Return (x, y) of the center of cell containing provided text 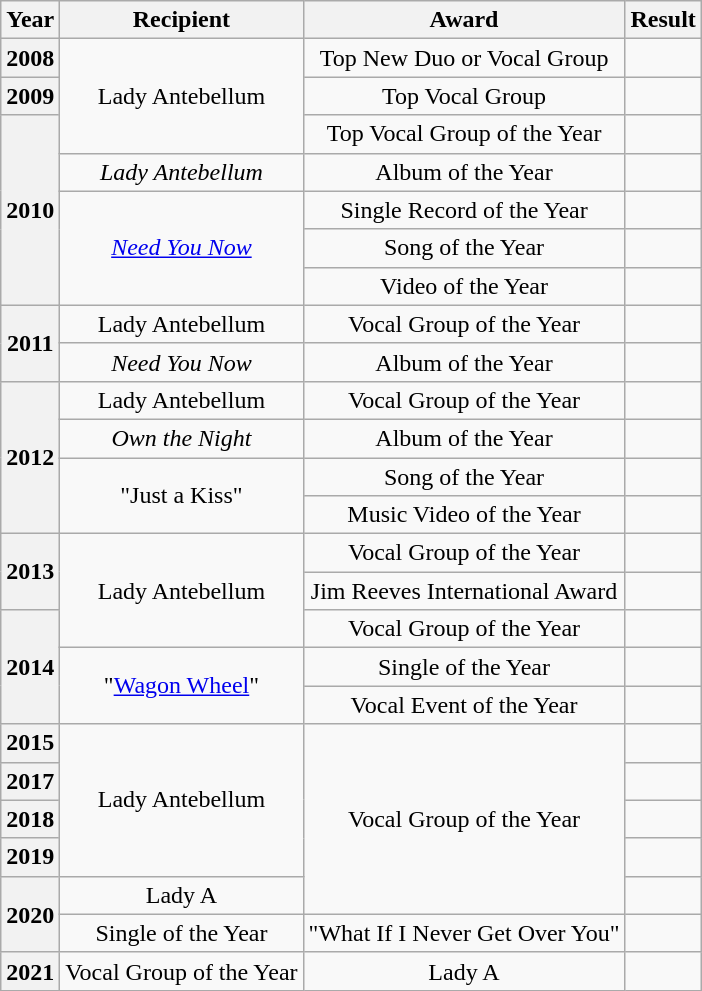
2009 (30, 96)
2018 (30, 819)
2021 (30, 971)
"Wagon Wheel" (182, 686)
"What If I Never Get Over You" (464, 933)
Result (663, 20)
2010 (30, 210)
Top Vocal Group (464, 96)
2019 (30, 857)
2015 (30, 743)
2017 (30, 781)
Award (464, 20)
2008 (30, 58)
Top Vocal Group of the Year (464, 134)
Video of the Year (464, 286)
2012 (30, 457)
Vocal Event of the Year (464, 705)
"Just a Kiss" (182, 496)
2014 (30, 667)
Top New Duo or Vocal Group (464, 58)
2013 (30, 572)
Own the Night (182, 438)
Jim Reeves International Award (464, 591)
Year (30, 20)
Music Video of the Year (464, 515)
Recipient (182, 20)
2011 (30, 343)
Single Record of the Year (464, 210)
2020 (30, 914)
